Search for the cell housing the specified text and yield its [x, y] center coordinate. 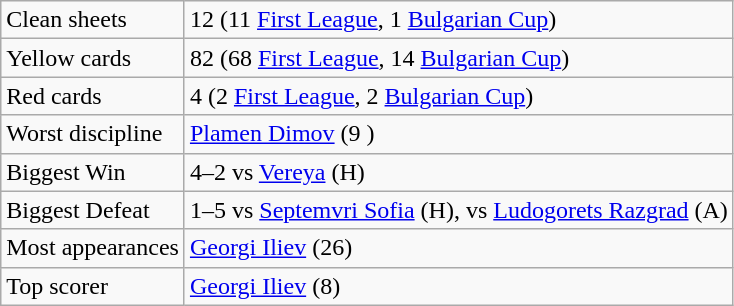
Georgi Iliev (8) [458, 286]
Plamen Dimov (9 ) [458, 134]
Red cards [93, 96]
12 (11 First League, 1 Bulgarian Cup) [458, 20]
82 (68 First League, 14 Bulgarian Cup) [458, 58]
Biggest Defeat [93, 210]
4 (2 First League, 2 Bulgarian Cup) [458, 96]
Most appearances [93, 248]
1–5 vs Septemvri Sofia (H), vs Ludogorets Razgrad (A) [458, 210]
Top scorer [93, 286]
4–2 vs Vereya (H) [458, 172]
Yellow cards [93, 58]
Biggest Win [93, 172]
Georgi Iliev (26) [458, 248]
Worst discipline [93, 134]
Clean sheets [93, 20]
